Determine the [x, y] coordinate at the center of the cell enclosing the given text.  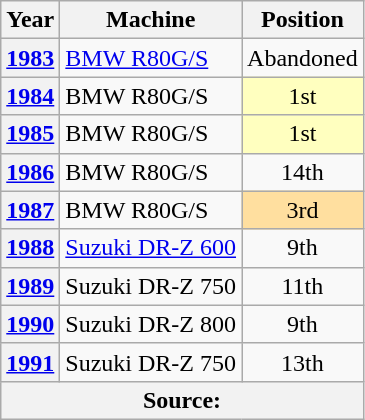
Suzuki DR-Z 800 [151, 324]
Suzuki DR-Z 600 [151, 248]
1985 [30, 134]
13th [303, 362]
1989 [30, 286]
1986 [30, 172]
1988 [30, 248]
14th [303, 172]
Machine [151, 20]
Year [30, 20]
1991 [30, 362]
1987 [30, 210]
Source: [182, 400]
11th [303, 286]
1990 [30, 324]
Abandoned [303, 58]
3rd [303, 210]
Position [303, 20]
1983 [30, 58]
1984 [30, 96]
